Output the (X, Y) coordinate of the center of the cell containing the given text.  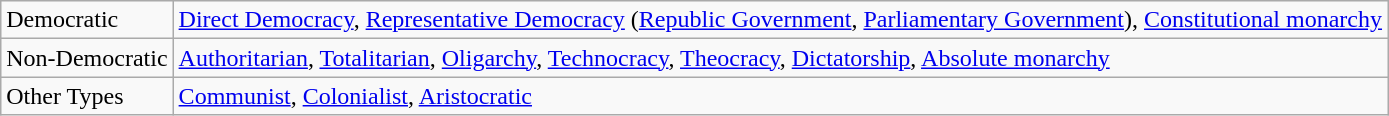
Direct Democracy, Representative Democracy (Republic Government, Parliamentary Government), Constitutional monarchy (780, 20)
Communist, Colonialist, Aristocratic (780, 96)
Democratic (87, 20)
Other Types (87, 96)
Non-Democratic (87, 58)
Authoritarian, Totalitarian, Oligarchy, Technocracy, Theocracy, Dictatorship, Absolute monarchy (780, 58)
